Provide the [x, y] coordinate of the cell's center where the given text is located.  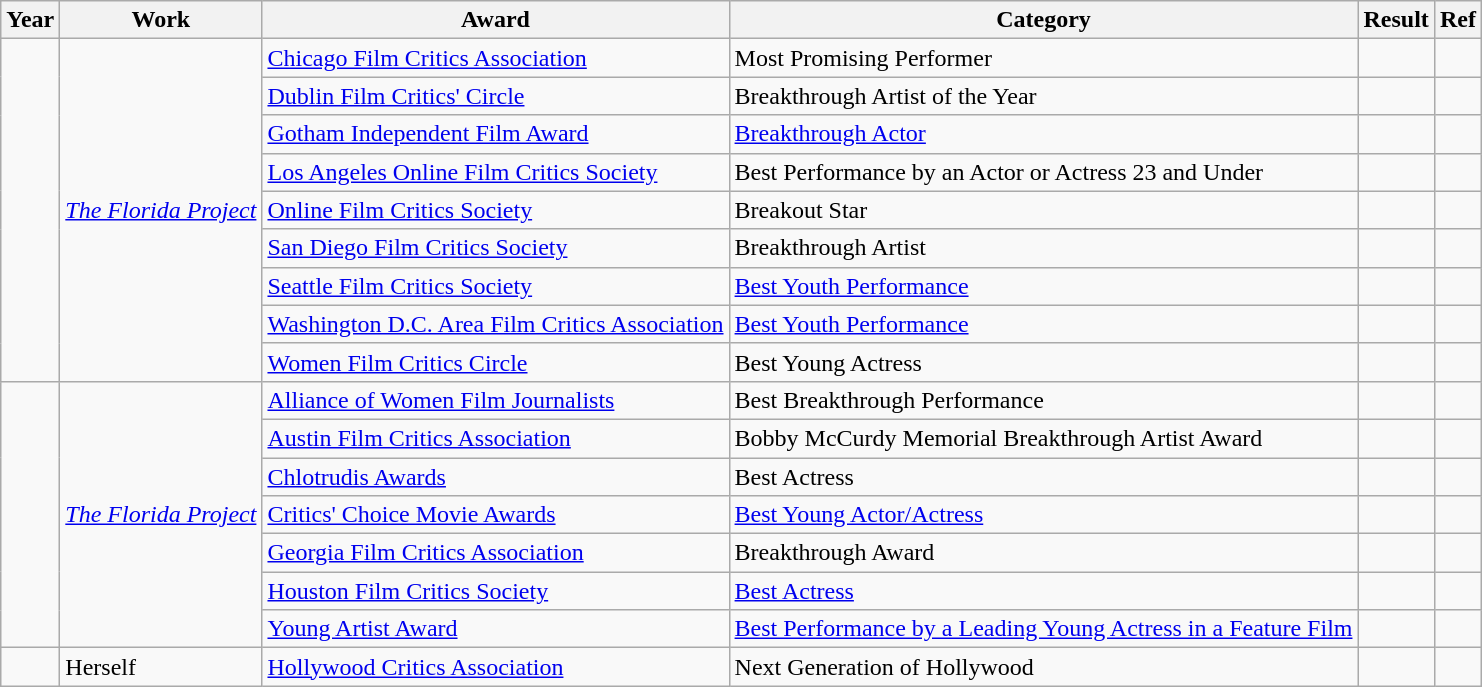
Award [496, 20]
Result [1396, 20]
Young Artist Award [496, 629]
Breakthrough Artist of the Year [1044, 96]
Category [1044, 20]
Breakthrough Actor [1044, 134]
Breakthrough Award [1044, 553]
Ref [1458, 20]
Chlotrudis Awards [496, 477]
San Diego Film Critics Society [496, 248]
Best Young Actor/Actress [1044, 515]
Year [30, 20]
Bobby McCurdy Memorial Breakthrough Artist Award [1044, 438]
Alliance of Women Film Journalists [496, 400]
Georgia Film Critics Association [496, 553]
Houston Film Critics Society [496, 591]
Hollywood Critics Association [496, 667]
Dublin Film Critics' Circle [496, 96]
Next Generation of Hollywood [1044, 667]
Los Angeles Online Film Critics Society [496, 172]
Austin Film Critics Association [496, 438]
Most Promising Performer [1044, 58]
Best Performance by a Leading Young Actress in a Feature Film [1044, 629]
Breakthrough Artist [1044, 248]
Herself [161, 667]
Chicago Film Critics Association [496, 58]
Best Young Actress [1044, 362]
Women Film Critics Circle [496, 362]
Online Film Critics Society [496, 210]
Gotham Independent Film Award [496, 134]
Critics' Choice Movie Awards [496, 515]
Washington D.C. Area Film Critics Association [496, 324]
Best Performance by an Actor or Actress 23 and Under [1044, 172]
Work [161, 20]
Breakout Star [1044, 210]
Best Breakthrough Performance [1044, 400]
Seattle Film Critics Society [496, 286]
